Search for the cell housing the specified text and yield its (x, y) center coordinate. 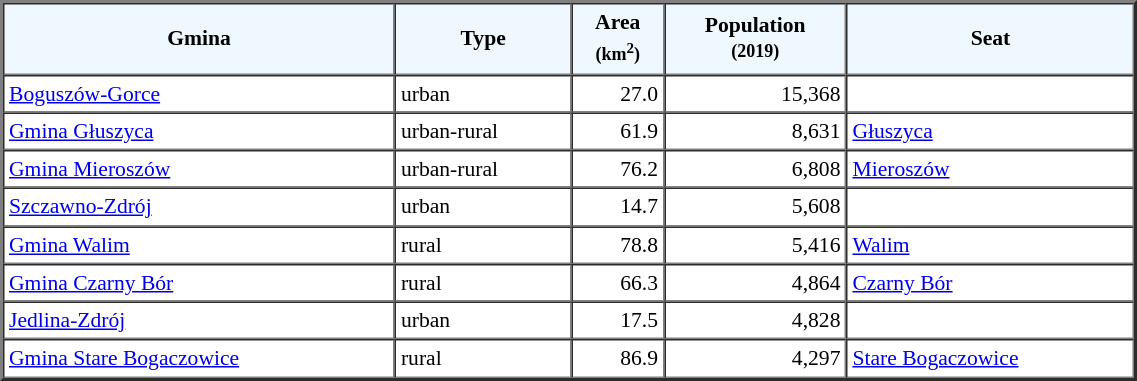
Mieroszów (990, 169)
Population(2019) (756, 38)
5,416 (756, 245)
Szczawno-Zdrój (199, 207)
66.3 (617, 283)
6,808 (756, 169)
14.7 (617, 207)
86.9 (617, 359)
4,864 (756, 283)
Walim (990, 245)
Głuszyca (990, 131)
Czarny Bór (990, 283)
8,631 (756, 131)
Boguszów-Gorce (199, 93)
Stare Bogaczowice (990, 359)
15,368 (756, 93)
Gmina Stare Bogaczowice (199, 359)
Jedlina-Zdrój (199, 321)
78.8 (617, 245)
Gmina Walim (199, 245)
Type (484, 38)
Area(km2) (617, 38)
Gmina Czarny Bór (199, 283)
Gmina (199, 38)
17.5 (617, 321)
Gmina Głuszyca (199, 131)
5,608 (756, 207)
Gmina Mieroszów (199, 169)
61.9 (617, 131)
Seat (990, 38)
27.0 (617, 93)
76.2 (617, 169)
4,297 (756, 359)
4,828 (756, 321)
